Return the [X, Y] coordinate for the center point of the cell that contains the specified text.  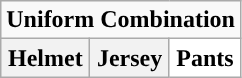
Uniform Combination [121, 20]
Jersey [130, 58]
Helmet [46, 58]
Pants [204, 58]
